Identify which cell holds the provided text, then report its [x, y] central coordinate. 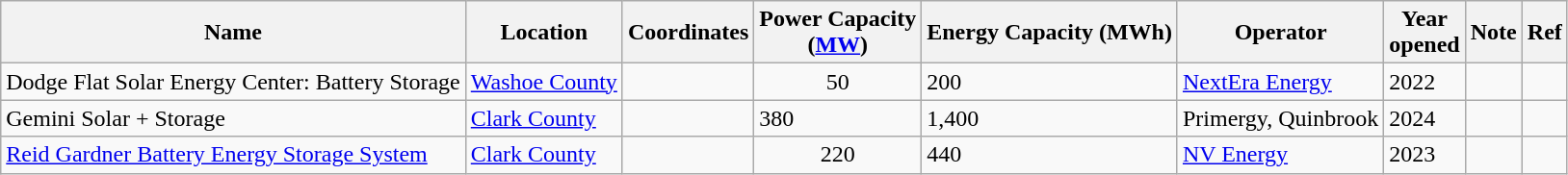
NV Energy [1280, 155]
1,400 [1050, 118]
2023 [1424, 155]
Primergy, Quinbrook [1280, 118]
50 [838, 82]
Power Capacity(MW) [838, 33]
Gemini Solar + Storage [233, 118]
Note [1493, 33]
2022 [1424, 82]
2024 [1424, 118]
Washoe County [543, 82]
Ref [1545, 33]
220 [838, 155]
Reid Gardner Battery Energy Storage System [233, 155]
Operator [1280, 33]
Location [543, 33]
440 [1050, 155]
Energy Capacity (MWh) [1050, 33]
NextEra Energy [1280, 82]
380 [838, 118]
Coordinates [688, 33]
200 [1050, 82]
Yearopened [1424, 33]
Name [233, 33]
Dodge Flat Solar Energy Center: Battery Storage [233, 82]
